Scan for the cell matching the given text and deliver its (x, y) coordinate at center. 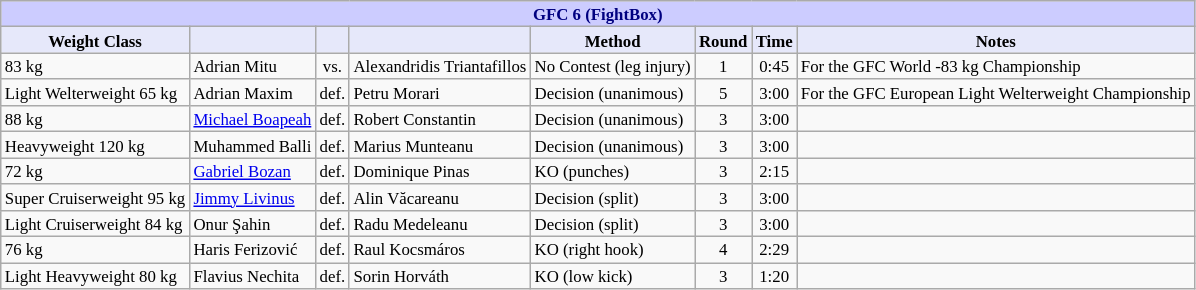
Round (724, 40)
Adrian Maxim (252, 93)
1 (724, 66)
Michael Boapeah (252, 119)
2:29 (774, 250)
4 (724, 250)
88 kg (96, 119)
Heavyweight 120 kg (96, 145)
vs. (332, 66)
Onur Şahin (252, 224)
76 kg (96, 250)
No Contest (leg injury) (612, 66)
KO (punches) (612, 171)
For the GFC World -83 kg Championship (996, 66)
Dominique Pinas (440, 171)
Marius Munteanu (440, 145)
Weight Class (96, 40)
Time (774, 40)
Notes (996, 40)
Light Welterweight 65 kg (96, 93)
Jimmy Livinus (252, 197)
5 (724, 93)
KO (right hook) (612, 250)
Radu Medeleanu (440, 224)
Flavius Nechita (252, 276)
Light Cruiserweight 84 kg (96, 224)
Super Cruiserweight 95 kg (96, 197)
0:45 (774, 66)
Adrian Mitu (252, 66)
Raul Kocsmáros (440, 250)
Alexandridis Triantafillos (440, 66)
1:20 (774, 276)
For the GFC European Light Welterweight Championship (996, 93)
Sorin Horváth (440, 276)
Light Heavyweight 80 kg (96, 276)
Muhammed Balli (252, 145)
KO (low kick) (612, 276)
GFC 6 (FightBox) (598, 14)
Petru Morari (440, 93)
Gabriel Bozan (252, 171)
Haris Ferizović (252, 250)
2:15 (774, 171)
Robert Constantin (440, 119)
83 kg (96, 66)
Alin Văcareanu (440, 197)
72 kg (96, 171)
Method (612, 40)
